Detect which cell encompasses the target text, then output its [x, y] center coordinate. 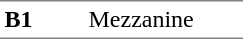
Mezzanine [164, 20]
B1 [42, 20]
